Scan for the cell matching the given text and deliver its (X, Y) coordinate at center. 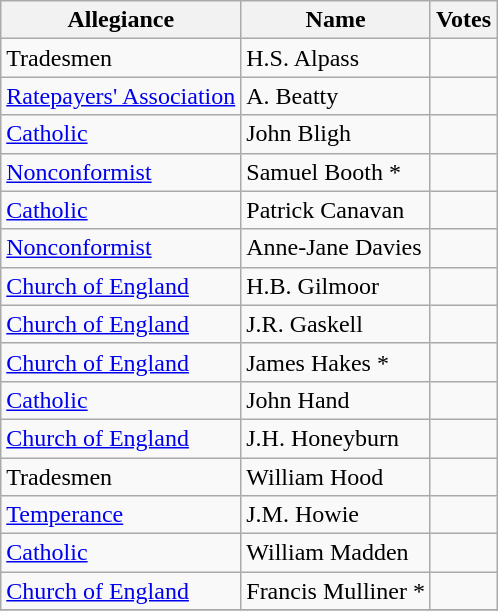
Name (336, 20)
John Bligh (336, 134)
Anne-Jane Davies (336, 248)
John Hand (336, 400)
A. Beatty (336, 96)
Ratepayers' Association (121, 96)
Allegiance (121, 20)
William Hood (336, 477)
H.B. Gilmoor (336, 286)
William Madden (336, 553)
Votes (463, 20)
James Hakes * (336, 362)
H.S. Alpass (336, 58)
J.M. Howie (336, 515)
J.R. Gaskell (336, 324)
Samuel Booth * (336, 172)
Temperance (121, 515)
J.H. Honeyburn (336, 438)
Francis Mulliner * (336, 591)
Patrick Canavan (336, 210)
